Determine the (x, y) coordinate at the center of the cell enclosing the given text.  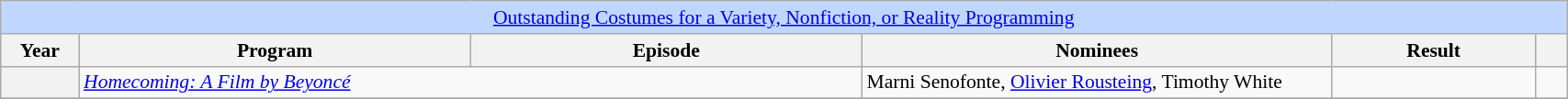
Result (1434, 50)
Nominees (1097, 50)
Outstanding Costumes for a Variety, Nonfiction, or Reality Programming (784, 17)
Homecoming: A Film by Beyoncé (470, 82)
Episode (666, 50)
Year (40, 50)
Marni Senofonte, Olivier Rousteing, Timothy White (1097, 82)
Program (275, 50)
